Capture the cell that displays the provided text and extract its [X, Y] central coordinate. 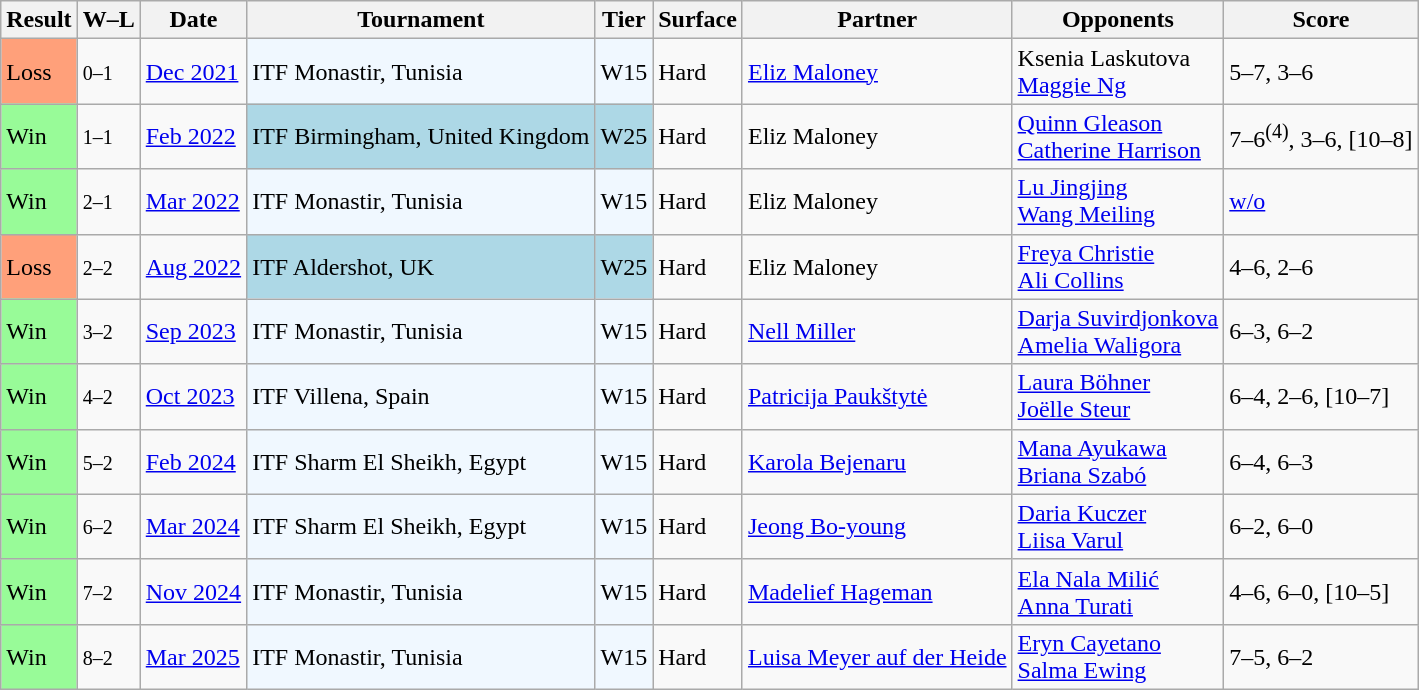
6–2, 6–0 [1321, 526]
Aug 2022 [193, 266]
6–2 [108, 526]
7–6(4), 3–6, [10–8] [1321, 136]
Mar 2022 [193, 202]
Mana Ayukawa Briana Szabó [1118, 462]
6–4, 2–6, [10–7] [1321, 396]
Lu Jingjing Wang Meiling [1118, 202]
Ela Nala Milić Anna Turati [1118, 592]
Partner [877, 20]
6–3, 6–2 [1321, 332]
Mar 2025 [193, 656]
Tier [624, 20]
Sep 2023 [193, 332]
Date [193, 20]
4–2 [108, 396]
5–7, 3–6 [1321, 72]
Eryn Cayetano Salma Ewing [1118, 656]
Daria Kuczer Liisa Varul [1118, 526]
Opponents [1118, 20]
2–1 [108, 202]
Laura Böhner Joëlle Steur [1118, 396]
3–2 [108, 332]
w/o [1321, 202]
7–5, 6–2 [1321, 656]
7–2 [108, 592]
Oct 2023 [193, 396]
6–4, 6–3 [1321, 462]
Nell Miller [877, 332]
4–6, 6–0, [10–5] [1321, 592]
ITF Aldershot, UK [421, 266]
Mar 2024 [193, 526]
Luisa Meyer auf der Heide [877, 656]
Surface [698, 20]
Feb 2024 [193, 462]
Score [1321, 20]
ITF Birmingham, United Kingdom [421, 136]
1–1 [108, 136]
Feb 2022 [193, 136]
0–1 [108, 72]
Madelief Hageman [877, 592]
4–6, 2–6 [1321, 266]
Darja Suvirdjonkova Amelia Waligora [1118, 332]
Quinn Gleason Catherine Harrison [1118, 136]
Jeong Bo-young [877, 526]
Patricija Paukštytė [877, 396]
Dec 2021 [193, 72]
Karola Bejenaru [877, 462]
Nov 2024 [193, 592]
ITF Villena, Spain [421, 396]
2–2 [108, 266]
W–L [108, 20]
5–2 [108, 462]
8–2 [108, 656]
Tournament [421, 20]
Freya Christie Ali Collins [1118, 266]
Ksenia Laskutova Maggie Ng [1118, 72]
Result [39, 20]
